Find where the given text appears and provide that cell's center as (x, y) coordinate. 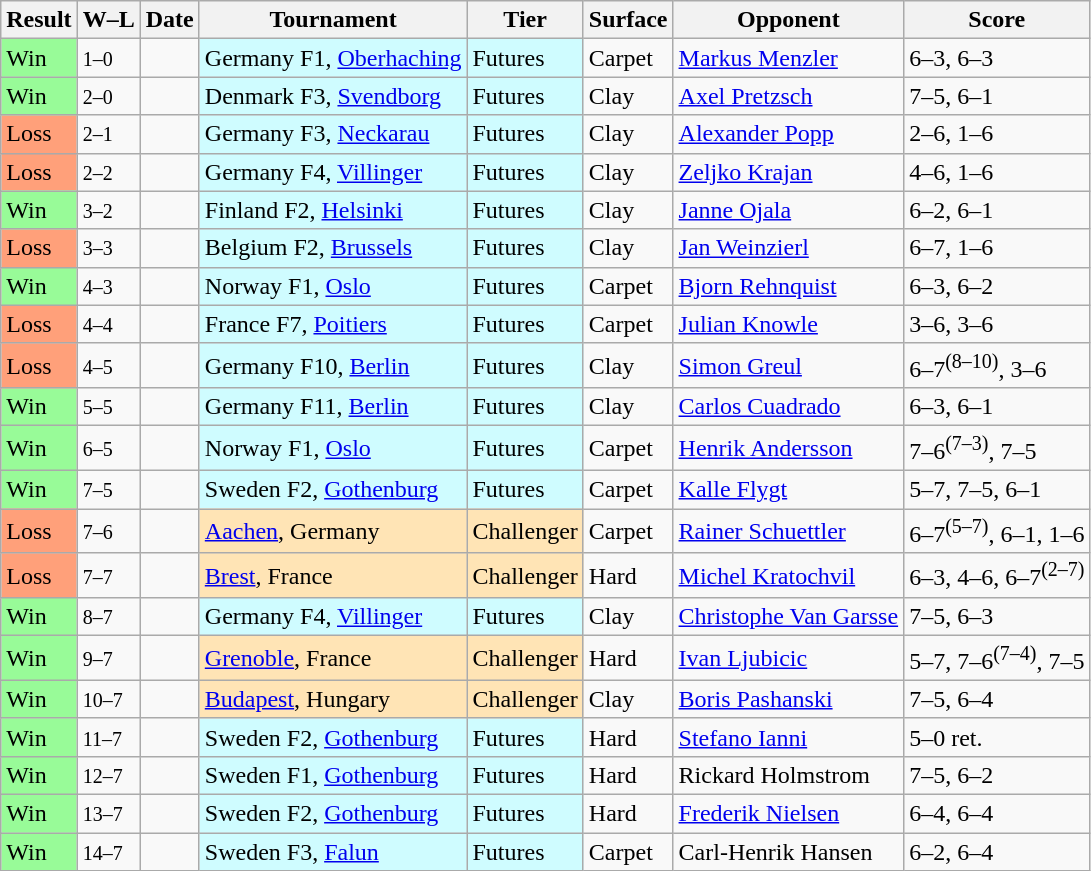
Brest, France (333, 576)
Germany F11, Berlin (333, 407)
Markus Menzler (788, 58)
6–4, 6–4 (997, 813)
3–3 (108, 248)
7–6(7–3), 7–5 (997, 448)
6–2, 6–4 (997, 852)
Sweden F1, Gothenburg (333, 775)
Sweden F3, Falun (333, 852)
6–5 (108, 448)
6–3, 6–1 (997, 407)
Michel Kratochvil (788, 576)
6–3, 6–3 (997, 58)
Budapest, Hungary (333, 699)
Finland F2, Helsinki (333, 210)
8–7 (108, 617)
4–5 (108, 366)
Carl-Henrik Hansen (788, 852)
2–2 (108, 172)
Germany F10, Berlin (333, 366)
Alexander Popp (788, 134)
Tournament (333, 20)
6–3, 6–2 (997, 286)
9–7 (108, 658)
7–5, 6–4 (997, 699)
Julian Knowle (788, 324)
Score (997, 20)
Simon Greul (788, 366)
Germany F1, Oberhaching (333, 58)
5–5 (108, 407)
Rickard Holmstrom (788, 775)
Kalle Flygt (788, 489)
Denmark F3, Svendborg (333, 96)
Boris Pashanski (788, 699)
2–0 (108, 96)
Zeljko Krajan (788, 172)
3–2 (108, 210)
1–0 (108, 58)
7–5 (108, 489)
Rainer Schuettler (788, 532)
Janne Ojala (788, 210)
6–7(8–10), 3–6 (997, 366)
Result (39, 20)
Stefano Ianni (788, 737)
Christophe Van Garsse (788, 617)
6–3, 4–6, 6–7(2–7) (997, 576)
Jan Weinzierl (788, 248)
14–7 (108, 852)
Aachen, Germany (333, 532)
2–1 (108, 134)
4–3 (108, 286)
Belgium F2, Brussels (333, 248)
Frederik Nielsen (788, 813)
7–5, 6–3 (997, 617)
W–L (108, 20)
4–4 (108, 324)
5–7, 7–5, 6–1 (997, 489)
5–0 ret. (997, 737)
Carlos Cuadrado (788, 407)
Bjorn Rehnquist (788, 286)
11–7 (108, 737)
7–5, 6–1 (997, 96)
13–7 (108, 813)
10–7 (108, 699)
5–7, 7–6(7–4), 7–5 (997, 658)
Tier (525, 20)
7–6 (108, 532)
6–7(5–7), 6–1, 1–6 (997, 532)
4–6, 1–6 (997, 172)
Germany F3, Neckarau (333, 134)
7–7 (108, 576)
Grenoble, France (333, 658)
6–7, 1–6 (997, 248)
Henrik Andersson (788, 448)
12–7 (108, 775)
3–6, 3–6 (997, 324)
2–6, 1–6 (997, 134)
Opponent (788, 20)
6–2, 6–1 (997, 210)
France F7, Poitiers (333, 324)
Ivan Ljubicic (788, 658)
Date (170, 20)
Surface (628, 20)
Axel Pretzsch (788, 96)
7–5, 6–2 (997, 775)
